Output the (X, Y) coordinate of the center of the cell containing the given text.  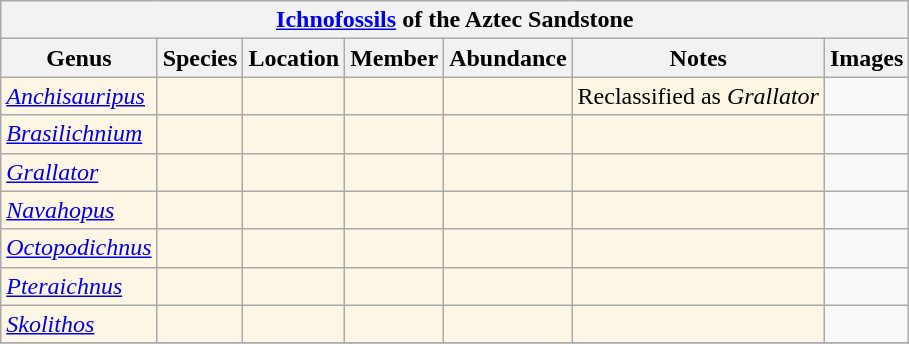
Navahopus (79, 210)
Genus (79, 58)
Abundance (508, 58)
Species (200, 58)
Member (394, 58)
Images (866, 58)
Grallator (79, 172)
Ichnofossils of the Aztec Sandstone (455, 20)
Skolithos (79, 324)
Notes (698, 58)
Brasilichnium (79, 134)
Pteraichnus (79, 286)
Octopodichnus (79, 248)
Location (294, 58)
Anchisauripus (79, 96)
Reclassified as Grallator (698, 96)
